Identify which cell holds the provided text, then report its (X, Y) central coordinate. 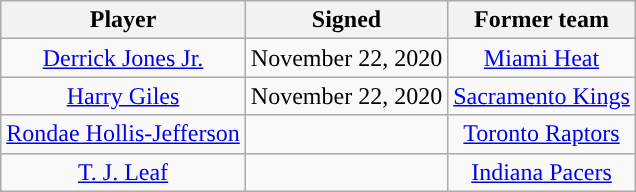
Former team (542, 20)
Signed (346, 20)
Sacramento Kings (542, 96)
Harry Giles (124, 96)
Player (124, 20)
T. J. Leaf (124, 172)
Derrick Jones Jr. (124, 58)
Miami Heat (542, 58)
Rondae Hollis-Jefferson (124, 134)
Indiana Pacers (542, 172)
Toronto Raptors (542, 134)
